Extract the (X, Y) coordinate from the center of the cell holding the provided text.  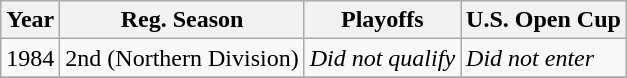
Did not qualify (382, 58)
Reg. Season (182, 20)
Playoffs (382, 20)
2nd (Northern Division) (182, 58)
Year (30, 20)
U.S. Open Cup (544, 20)
1984 (30, 58)
Did not enter (544, 58)
